Return [x, y] of the center of cell containing provided text 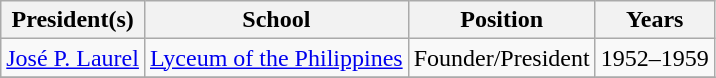
Lyceum of the Philippines [276, 58]
1952–1959 [654, 58]
Founder/President [502, 58]
School [276, 20]
Years [654, 20]
Position [502, 20]
President(s) [73, 20]
José P. Laurel [73, 58]
